For the text-containing cell, return its midpoint in (x, y) coordinate format. 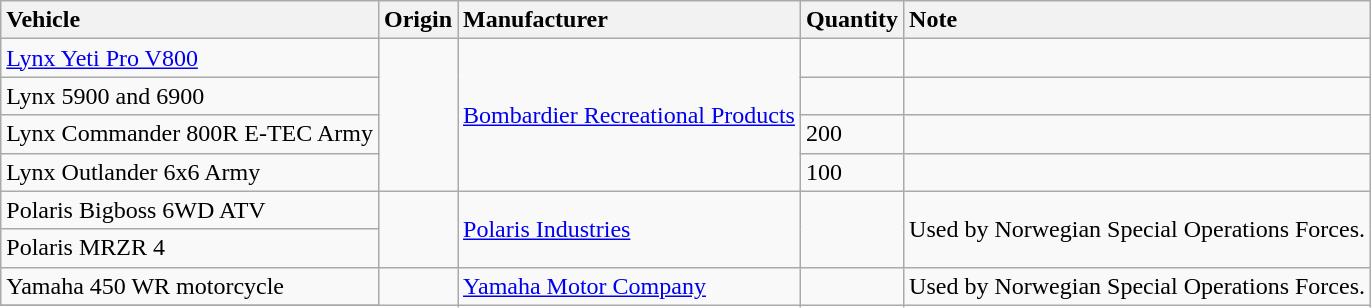
Vehicle (190, 20)
100 (852, 172)
Quantity (852, 20)
Bombardier Recreational Products (630, 115)
Lynx Commander 800R E-TEC Army (190, 134)
Lynx Yeti Pro V800 (190, 58)
Polaris Bigboss 6WD ATV (190, 210)
Note (1138, 20)
Manufacturer (630, 20)
Lynx 5900 and 6900 (190, 96)
Origin (418, 20)
Yamaha 450 WR motorcycle (190, 286)
Yamaha Motor Company (630, 286)
Polaris MRZR 4 (190, 248)
200 (852, 134)
Lynx Outlander 6x6 Army (190, 172)
Polaris Industries (630, 229)
